Determine the (x, y) coordinate at the center of the cell enclosing the given text.  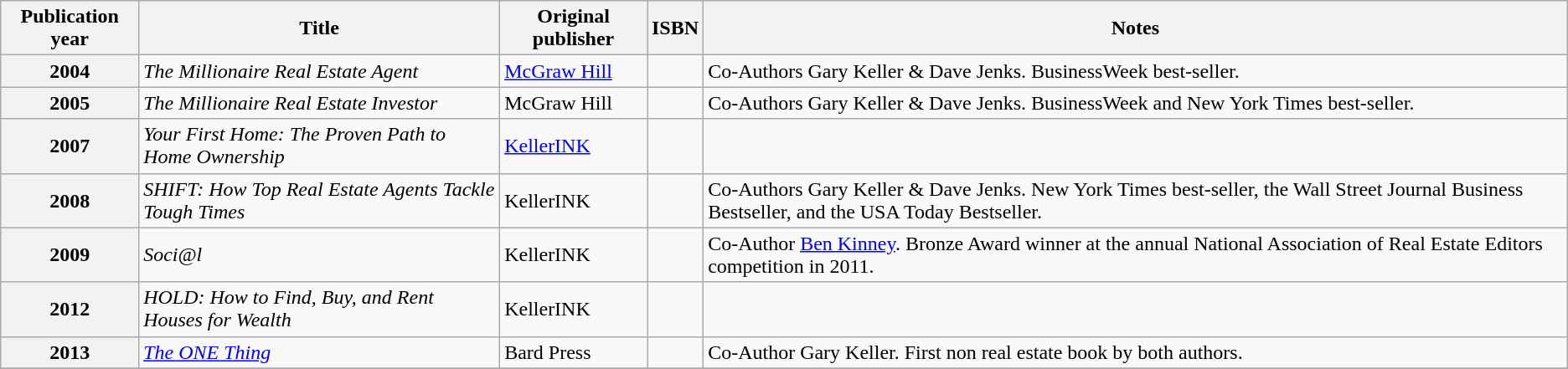
2009 (70, 254)
Notes (1136, 28)
2013 (70, 352)
Co-Author Ben Kinney. Bronze Award winner at the annual National Association of Real Estate Editors competition in 2011. (1136, 254)
2008 (70, 201)
Co-Author Gary Keller. First non real estate book by both authors. (1136, 352)
The Millionaire Real Estate Agent (320, 71)
Bard Press (574, 352)
Original publisher (574, 28)
Co-Authors Gary Keller & Dave Jenks. New York Times best-seller, the Wall Street Journal Business Bestseller, and the USA Today Bestseller. (1136, 201)
Publication year (70, 28)
Your First Home: The Proven Path to Home Ownership (320, 146)
2007 (70, 146)
Title (320, 28)
2005 (70, 103)
The Millionaire Real Estate Investor (320, 103)
SHIFT: How Top Real Estate Agents Tackle Tough Times (320, 201)
ISBN (675, 28)
The ONE Thing (320, 352)
HOLD: How to Find, Buy, and Rent Houses for Wealth (320, 310)
Co-Authors Gary Keller & Dave Jenks. BusinessWeek best-seller. (1136, 71)
2012 (70, 310)
2004 (70, 71)
Soci@l (320, 254)
Co-Authors Gary Keller & Dave Jenks. BusinessWeek and New York Times best-seller. (1136, 103)
